Capture the cell that displays the provided text and extract its (x, y) central coordinate. 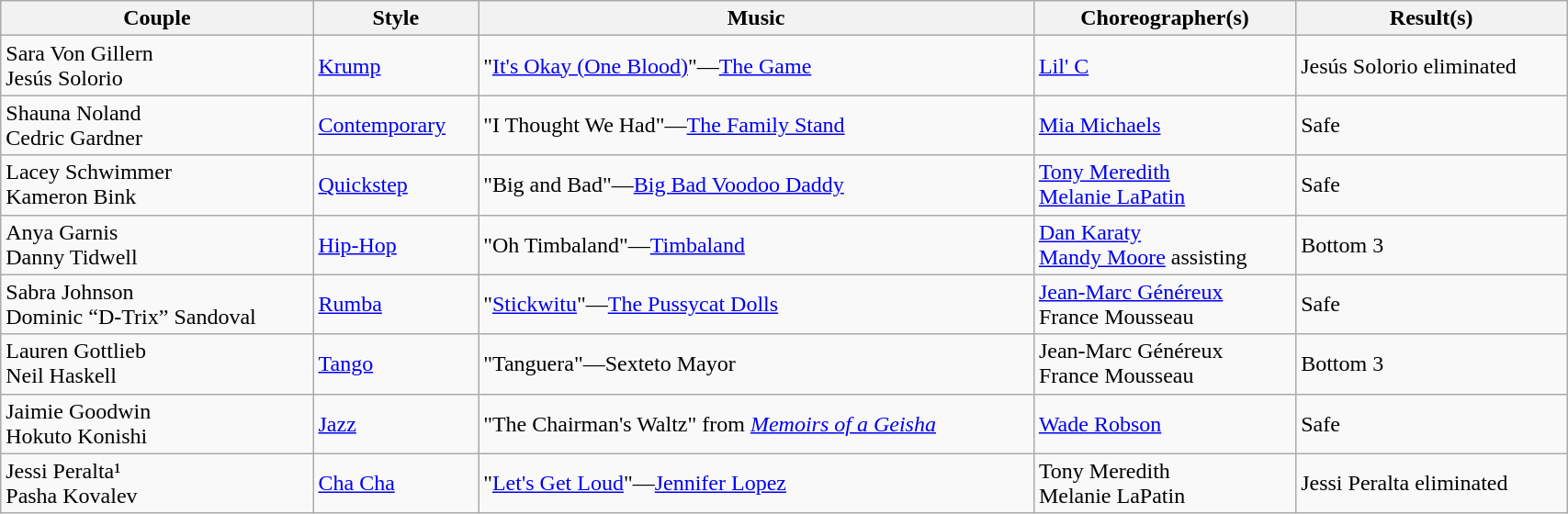
"Stickwitu"—The Pussycat Dolls (757, 305)
Tango (396, 363)
Contemporary (396, 125)
Jessi Peralta eliminated (1431, 483)
Jaimie Goodwin Hokuto Konishi (157, 424)
"I Thought We Had"—The Family Stand (757, 125)
Sara Von Gillern Jesús Solorio (157, 66)
Lauren Gottlieb Neil Haskell (157, 363)
Quickstep (396, 185)
Jesús Solorio eliminated (1431, 66)
"Tanguera"—Sexteto Mayor (757, 363)
Sabra Johnson Dominic “D-Trix” Sandoval (157, 305)
"Oh Timbaland"—Timbaland (757, 244)
Wade Robson (1165, 424)
"Let's Get Loud"—Jennifer Lopez (757, 483)
Jazz (396, 424)
Style (396, 18)
Mia Michaels (1165, 125)
Dan KaratyMandy Moore assisting (1165, 244)
Result(s) (1431, 18)
Jessi Peralta¹ Pasha Kovalev (157, 483)
"Big and Bad"—Big Bad Voodoo Daddy (757, 185)
Cha Cha (396, 483)
Lacey Schwimmer Kameron Bink (157, 185)
Hip-Hop (396, 244)
Couple (157, 18)
Rumba (396, 305)
Music (757, 18)
Choreographer(s) (1165, 18)
Anya Garnis Danny Tidwell (157, 244)
Krump (396, 66)
Lil' C (1165, 66)
"The Chairman's Waltz" from Memoirs of a Geisha (757, 424)
"It's Okay (One Blood)"—The Game (757, 66)
Shauna Noland Cedric Gardner (157, 125)
